Identify which cell holds the provided text, then report its (X, Y) central coordinate. 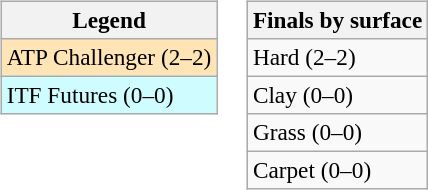
Carpet (0–0) (337, 171)
Finals by surface (337, 20)
Clay (0–0) (337, 95)
ITF Futures (0–0) (108, 95)
Hard (2–2) (337, 57)
Grass (0–0) (337, 133)
ATP Challenger (2–2) (108, 57)
Legend (108, 20)
